Return the [X, Y] coordinate for the center point of the cell that contains the specified text.  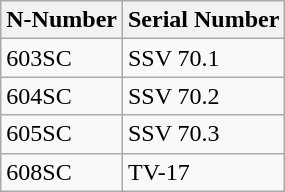
603SC [62, 58]
605SC [62, 134]
Serial Number [203, 20]
SSV 70.3 [203, 134]
608SC [62, 172]
TV-17 [203, 172]
SSV 70.1 [203, 58]
SSV 70.2 [203, 96]
N-Number [62, 20]
604SC [62, 96]
